Find where the given text appears and provide that cell's center as (x, y) coordinate. 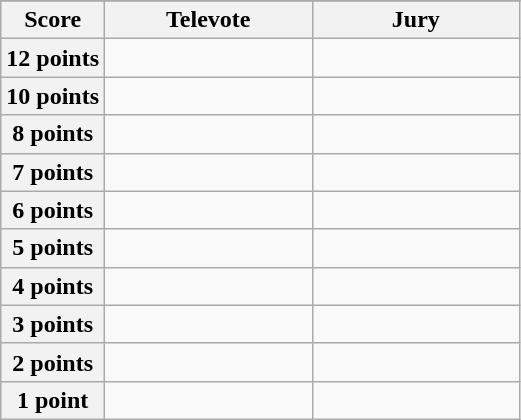
3 points (53, 324)
Score (53, 20)
12 points (53, 58)
8 points (53, 134)
4 points (53, 286)
2 points (53, 362)
Televote (209, 20)
5 points (53, 248)
7 points (53, 172)
10 points (53, 96)
1 point (53, 400)
6 points (53, 210)
Jury (416, 20)
